Return [x, y] of the center of cell containing provided text 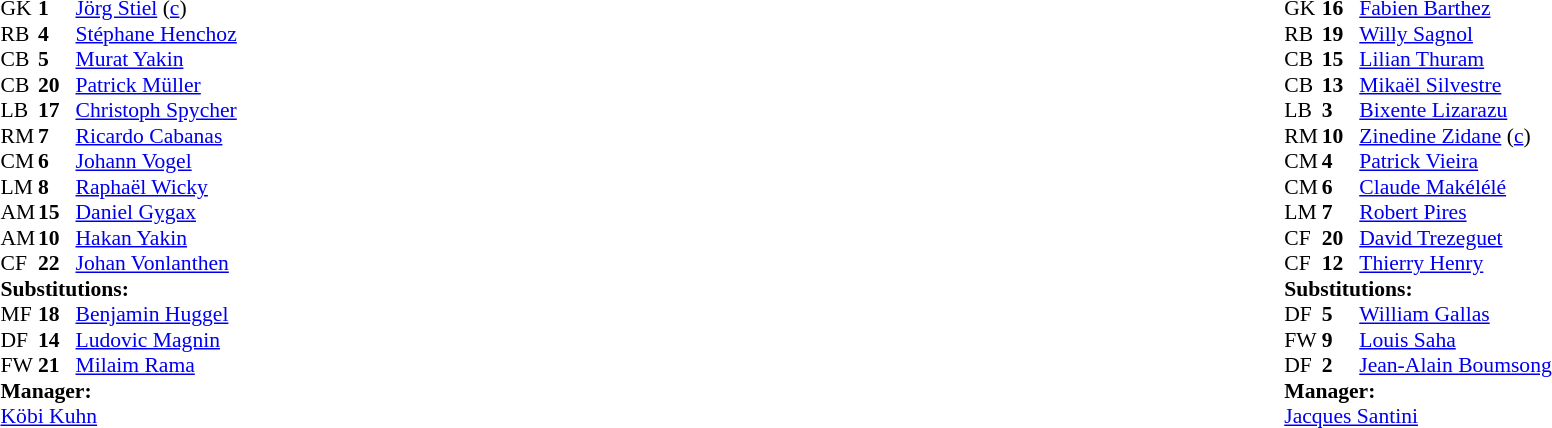
Zinedine Zidane (c) [1455, 136]
9 [1341, 340]
Claude Makélélé [1455, 187]
Ludovic Magnin [156, 340]
Milaim Rama [156, 365]
13 [1341, 85]
21 [57, 365]
MF [19, 315]
William Gallas [1455, 315]
Willy Sagnol [1455, 34]
14 [57, 340]
David Trezeguet [1455, 238]
12 [1341, 263]
Patrick Müller [156, 85]
Benjamin Huggel [156, 315]
Mikaël Silvestre [1455, 85]
Robert Pires [1455, 213]
Thierry Henry [1455, 263]
22 [57, 263]
Ricardo Cabanas [156, 136]
17 [57, 111]
Lilian Thuram [1455, 59]
3 [1341, 111]
19 [1341, 34]
Stéphane Henchoz [156, 34]
Daniel Gygax [156, 213]
Johan Vonlanthen [156, 263]
Patrick Vieira [1455, 161]
18 [57, 315]
Johann Vogel [156, 161]
Hakan Yakin [156, 238]
2 [1341, 365]
8 [57, 187]
Raphaël Wicky [156, 187]
Murat Yakin [156, 59]
Jean-Alain Boumsong [1455, 365]
Bixente Lizarazu [1455, 111]
Christoph Spycher [156, 111]
Louis Saha [1455, 340]
